Detect which cell encompasses the target text, then output its [x, y] center coordinate. 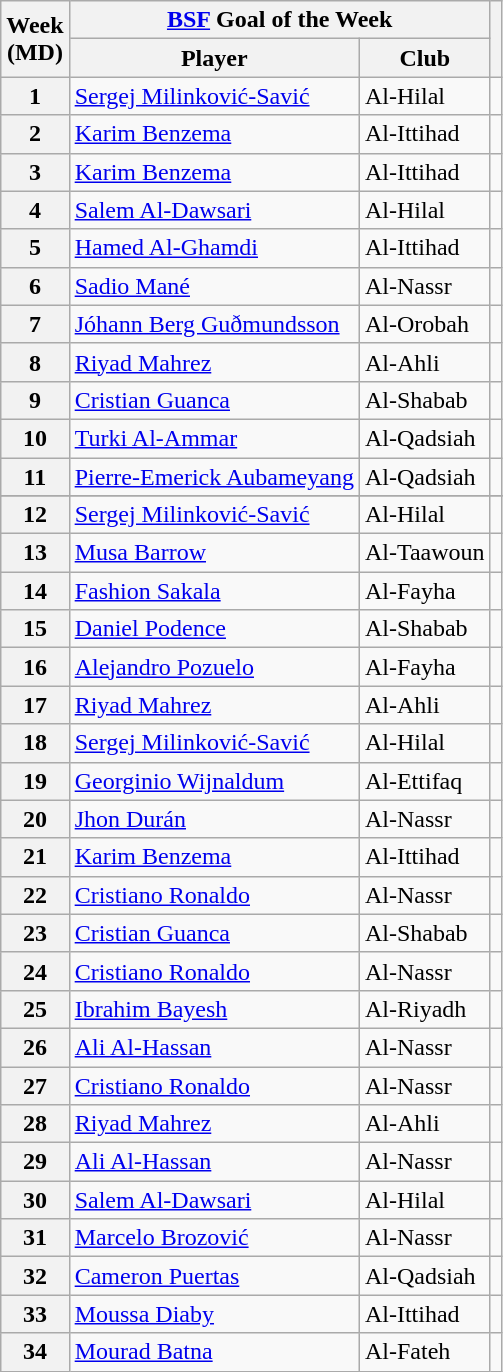
3 [35, 172]
34 [35, 1352]
28 [35, 1124]
19 [35, 781]
26 [35, 1047]
Sadio Mané [214, 286]
23 [35, 933]
6 [35, 286]
Moussa Diaby [214, 1314]
27 [35, 1085]
7 [35, 324]
2 [35, 134]
17 [35, 705]
11 [35, 477]
12 [35, 515]
Club [424, 58]
4 [35, 210]
13 [35, 553]
Jóhann Berg Guðmundsson [214, 324]
Al-Riyadh [424, 1009]
Al-Fateh [424, 1352]
Fashion Sakala [214, 591]
Jhon Durán [214, 819]
Pierre-Emerick Aubameyang [214, 477]
24 [35, 971]
Alejandro Pozuelo [214, 667]
Al-Taawoun [424, 553]
32 [35, 1276]
25 [35, 1009]
Mourad Batna [214, 1352]
Daniel Podence [214, 629]
5 [35, 248]
Hamed Al-Ghamdi [214, 248]
Player [214, 58]
Ibrahim Bayesh [214, 1009]
1 [35, 96]
Turki Al-Ammar [214, 438]
BSF Goal of the Week [280, 20]
18 [35, 743]
Marcelo Brozović [214, 1238]
20 [35, 819]
16 [35, 667]
Al-Ettifaq [424, 781]
Al-Orobah [424, 324]
Week(MD) [35, 39]
31 [35, 1238]
14 [35, 591]
Cameron Puertas [214, 1276]
Georginio Wijnaldum [214, 781]
9 [35, 400]
10 [35, 438]
Musa Barrow [214, 553]
22 [35, 895]
33 [35, 1314]
30 [35, 1200]
8 [35, 362]
21 [35, 857]
15 [35, 629]
29 [35, 1162]
